Provide the [X, Y] coordinate of the cell's center where the given text is located.  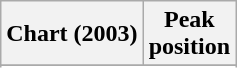
Chart (2003) [72, 34]
Peakposition [189, 34]
